Identify which cell holds the provided text, then report its [x, y] central coordinate. 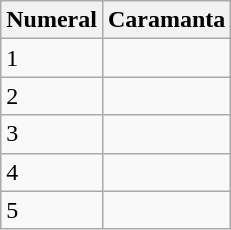
4 [52, 172]
3 [52, 134]
2 [52, 96]
Caramanta [166, 20]
1 [52, 58]
Numeral [52, 20]
5 [52, 210]
